Return the (X, Y) coordinate for the center point of the cell that contains the specified text.  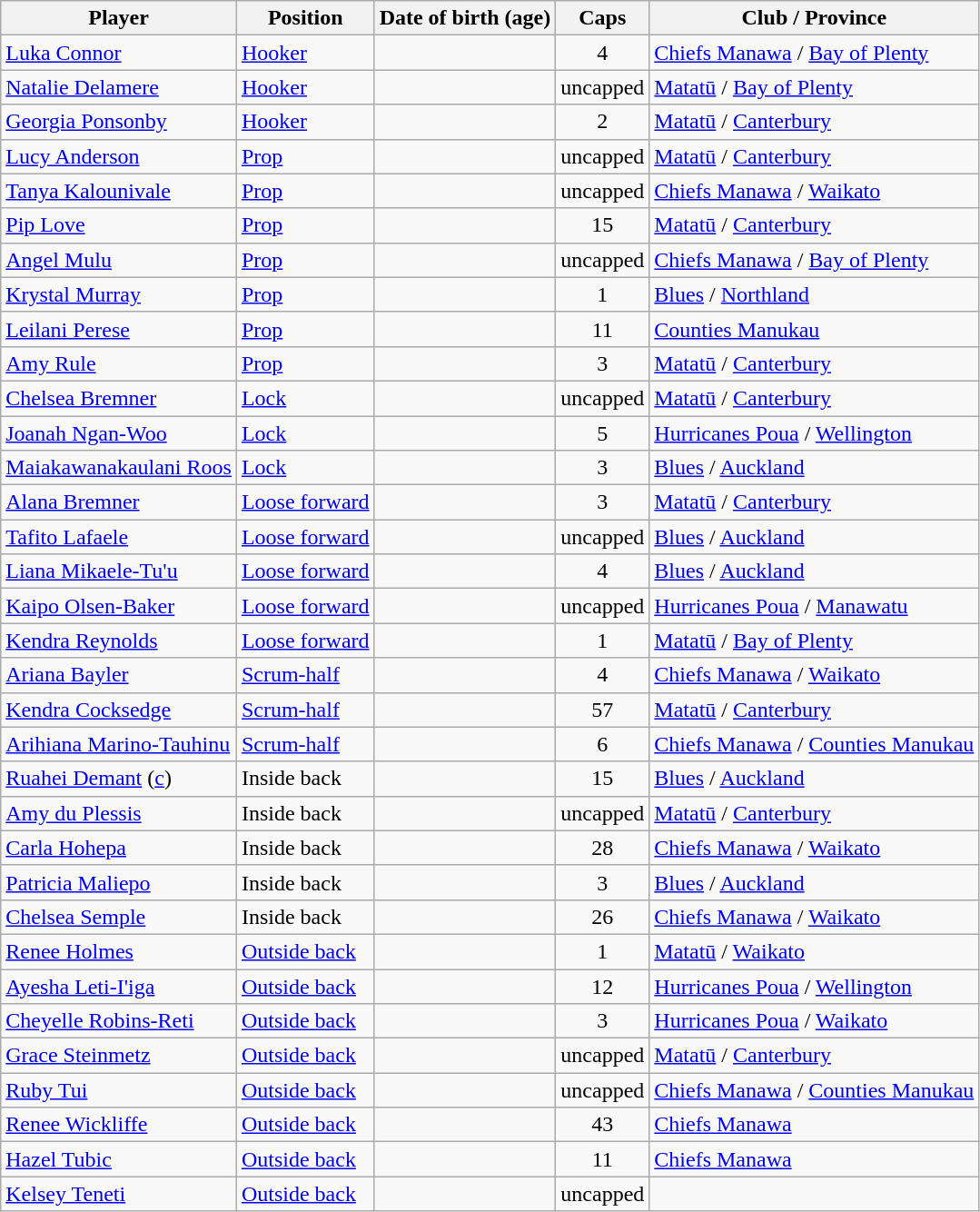
Tafito Lafaele (119, 537)
Renee Wickliffe (119, 1125)
43 (603, 1125)
Carla Hohepa (119, 848)
Position (305, 18)
Hurricanes Poua / Waikato (814, 1021)
Kendra Reynolds (119, 641)
Cheyelle Robins-Reti (119, 1021)
Angel Mulu (119, 260)
6 (603, 744)
Arihiana Marino-Tauhinu (119, 744)
26 (603, 917)
Hazel Tubic (119, 1159)
5 (603, 433)
Caps (603, 18)
Player (119, 18)
Amy Rule (119, 363)
Tanya Kalounivale (119, 191)
Counties Manukau (814, 329)
Amy du Plessis (119, 813)
Joanah Ngan-Woo (119, 433)
Luka Connor (119, 53)
Ayesha Leti-I'iga (119, 986)
Ruby Tui (119, 1090)
Patricia Maliepo (119, 882)
57 (603, 710)
Alana Bremner (119, 502)
Krystal Murray (119, 294)
2 (603, 122)
12 (603, 986)
Club / Province (814, 18)
Ruahei Demant (c) (119, 779)
Liana Mikaele-Tu'u (119, 571)
Chelsea Bremner (119, 398)
28 (603, 848)
Lucy Anderson (119, 156)
Georgia Ponsonby (119, 122)
Matatū / Waikato (814, 951)
Renee Holmes (119, 951)
Maiakawanakaulani Roos (119, 468)
Kendra Cocksedge (119, 710)
Date of birth (age) (465, 18)
Blues / Northland (814, 294)
Ariana Bayler (119, 675)
Natalie Delamere (119, 87)
Pip Love (119, 225)
Kelsey Teneti (119, 1194)
Hurricanes Poua / Manawatu (814, 606)
Chelsea Semple (119, 917)
Kaipo Olsen-Baker (119, 606)
Grace Steinmetz (119, 1056)
Leilani Perese (119, 329)
